Extract the (X, Y) coordinate from the center of the cell holding the provided text.  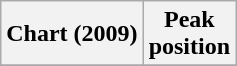
Chart (2009) (72, 34)
Peakposition (189, 34)
